Output the [X, Y] coordinate of the center of the cell containing the given text.  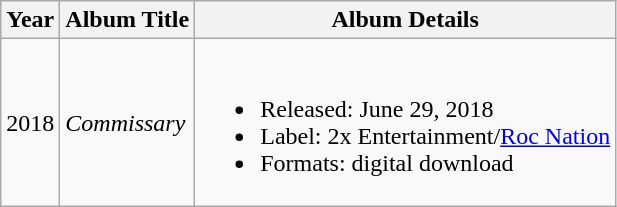
Commissary [128, 122]
Year [30, 20]
Album Details [406, 20]
Album Title [128, 20]
2018 [30, 122]
Released: June 29, 2018Label: 2x Entertainment/Roc NationFormats: digital download [406, 122]
